Pinpoint the cell where the given text exists, returning its (x, y) midpoint coordinate. 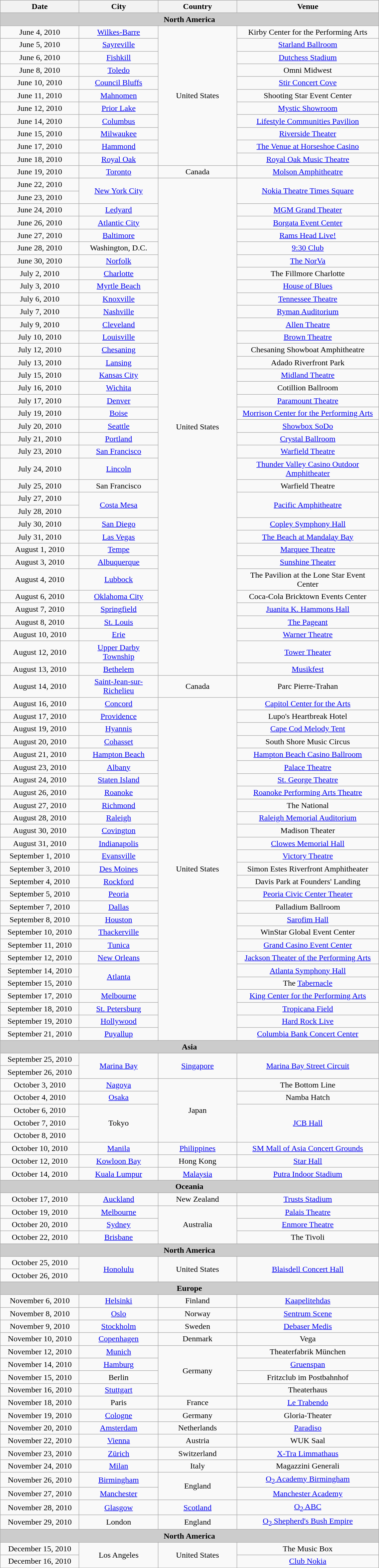
June 23, 2010 (40, 197)
Adado Riverfront Park (308, 362)
August 16, 2010 (40, 704)
August 27, 2010 (40, 805)
The Pavilion at the Lone Star Event Center (308, 579)
The Beach at Mandalay Bay (308, 537)
Simon Estes Riverfront Amphitheater (308, 869)
Evansville (119, 856)
July 31, 2010 (40, 537)
November 20, 2010 (40, 1428)
Columbia Bank Concert Center (308, 1034)
Toronto (119, 172)
July 27, 2010 (40, 499)
Albuquerque (119, 562)
Amsterdam (119, 1428)
Molson Amphitheatre (308, 172)
Auckland (119, 1199)
Nokia Theatre Times Square (308, 191)
Thackerville (119, 932)
Magazzini Generali (308, 1466)
Columbus (119, 121)
Enmore Theatre (308, 1225)
Norfolk (119, 261)
June 6, 2010 (40, 57)
Le Trabendo (308, 1402)
St. Louis (119, 622)
August 14, 2010 (40, 687)
November 9, 2010 (40, 1326)
Ryman Auditorium (308, 312)
July 7, 2010 (40, 312)
House of Blues (308, 286)
September 7, 2010 (40, 907)
Sayreville (119, 45)
Hammond (119, 146)
Council Bluffs (119, 83)
September 21, 2010 (40, 1034)
Grand Casino Event Center (308, 945)
Toledo (119, 70)
Country (198, 7)
Peoria Civic Center Theater (308, 894)
O2 Shepherd's Bush Empire (308, 1522)
November 22, 2010 (40, 1441)
Lupo's Heartbreak Hotel (308, 716)
Nashville (119, 312)
Denver (119, 401)
Shooting Star Event Center (308, 95)
Des Moines (119, 869)
Lincoln (119, 469)
Austria (198, 1441)
The Fillmore Charlotte (308, 273)
Berlin (119, 1377)
Nagoya (119, 1085)
Tropicana Field (308, 1009)
Parc Pierre-Trahan (308, 687)
Cohasset (119, 742)
Hamburg (119, 1364)
November 28, 2010 (40, 1507)
Gloria-Theater (308, 1415)
September 12, 2010 (40, 958)
September 19, 2010 (40, 1021)
July 16, 2010 (40, 388)
Atlantic City (119, 223)
August 19, 2010 (40, 729)
Costa Mesa (119, 505)
August 23, 2010 (40, 767)
June 26, 2010 (40, 223)
Charlotte (119, 273)
Las Vegas (119, 537)
WinStar Global Event Center (308, 932)
Trusts Stadium (308, 1199)
September 11, 2010 (40, 945)
South Shore Music Circus (308, 742)
September 8, 2010 (40, 920)
Europe (189, 1288)
June 11, 2010 (40, 95)
October 19, 2010 (40, 1212)
November 6, 2010 (40, 1301)
June 27, 2010 (40, 235)
August 3, 2010 (40, 562)
October 6, 2010 (40, 1110)
Blaisdell Concert Hall (308, 1269)
Juanita K. Hammons Hall (308, 609)
Chesaning (119, 350)
August 6, 2010 (40, 597)
Thunder Valley Casino Outdoor Amphitheater (308, 469)
December 15, 2010 (40, 1549)
Madison Theater (308, 831)
Denmark (198, 1339)
Gruenspan (308, 1364)
Seattle (119, 426)
Stockholm (119, 1326)
July 28, 2010 (40, 511)
Puyallup (119, 1034)
Rams Head Live! (308, 235)
August 30, 2010 (40, 831)
Albany (119, 767)
August 8, 2010 (40, 622)
November 18, 2010 (40, 1402)
September 5, 2010 (40, 894)
September 17, 2010 (40, 996)
Hampton Beach (119, 754)
St. Petersburg (119, 1009)
Lifestyle Communities Pavilion (308, 121)
July 17, 2010 (40, 401)
Clowes Memorial Hall (308, 843)
Brown Theatre (308, 337)
San Diego (119, 524)
Upper Darby Township (119, 652)
The National (308, 805)
Wichita (119, 388)
November 24, 2010 (40, 1466)
August 21, 2010 (40, 754)
Hong Kong (198, 1161)
Milwaukee (119, 134)
Manchester (119, 1494)
Oceania (189, 1186)
The Tivoli (308, 1237)
Manchester Academy (308, 1494)
London (119, 1522)
Concord (119, 704)
September 25, 2010 (40, 1059)
Starland Ballroom (308, 45)
Fishkill (119, 57)
October 17, 2010 (40, 1199)
November 8, 2010 (40, 1314)
Crystal Ballroom (308, 439)
Indianapolis (119, 843)
September 4, 2010 (40, 881)
July 13, 2010 (40, 362)
Debaser Medis (308, 1326)
MGM Grand Theater (308, 210)
November 29, 2010 (40, 1522)
June 8, 2010 (40, 70)
August 12, 2010 (40, 652)
Theaterhaus (308, 1390)
Springfield (119, 609)
Theaterfabrik München (308, 1352)
July 6, 2010 (40, 299)
Scotland (198, 1507)
Raleigh Memorial Auditorium (308, 818)
July 19, 2010 (40, 413)
September 3, 2010 (40, 869)
Tokyo (119, 1123)
Norway (198, 1314)
September 10, 2010 (40, 932)
October 20, 2010 (40, 1225)
Midland Theatre (308, 375)
Omni Midwest (308, 70)
Date (40, 7)
August 4, 2010 (40, 579)
Sweden (198, 1326)
November 12, 2010 (40, 1352)
Capitol Center for the Arts (308, 704)
September 1, 2010 (40, 856)
Providence (119, 716)
July 20, 2010 (40, 426)
Los Angeles (119, 1555)
Tower Theater (308, 652)
Richmond (119, 805)
Peoria (119, 894)
Musikfest (308, 669)
Riverside Theater (308, 134)
New York City (119, 191)
Osaka (119, 1098)
November 10, 2010 (40, 1339)
Kansas City (119, 375)
Munich (119, 1352)
September 15, 2010 (40, 983)
Louisville (119, 337)
July 10, 2010 (40, 337)
Mystic Showroom (308, 108)
Australia (198, 1224)
Kowloon Bay (119, 1161)
New Zealand (198, 1199)
June 5, 2010 (40, 45)
August 20, 2010 (40, 742)
Sydney (119, 1225)
Singapore (198, 1066)
Saint-Jean-sur-Richelieu (119, 687)
September 26, 2010 (40, 1072)
Switzerland (198, 1453)
Kaapelitehdas (308, 1301)
O2 Academy Birmingham (308, 1480)
King Center for the Performing Arts (308, 996)
Birmingham (119, 1480)
July 25, 2010 (40, 486)
Wilkes-Barre (119, 32)
Marina Bay Street Circuit (308, 1066)
Helsinki (119, 1301)
Tunica (119, 945)
Sarofim Hall (308, 920)
Ledyard (119, 210)
Italy (198, 1466)
WUK Saal (308, 1441)
Hampton Beach Casino Ballroom (308, 754)
Vienna (119, 1441)
August 24, 2010 (40, 780)
July 9, 2010 (40, 324)
Prior Lake (119, 108)
November 19, 2010 (40, 1415)
Honolulu (119, 1269)
Copley Symphony Hall (308, 524)
July 24, 2010 (40, 469)
August 28, 2010 (40, 818)
Baltimore (119, 235)
June 4, 2010 (40, 32)
October 7, 2010 (40, 1123)
Bethelem (119, 669)
Dutchess Stadium (308, 57)
July 3, 2010 (40, 286)
Raleigh (119, 818)
August 26, 2010 (40, 792)
Oklahoma City (119, 597)
October 12, 2010 (40, 1161)
October 8, 2010 (40, 1136)
December 16, 2010 (40, 1561)
Venue (308, 7)
Sentrum Scene (308, 1314)
Stuttgart (119, 1390)
Glasgow (119, 1507)
Copenhagen (119, 1339)
November 27, 2010 (40, 1494)
Cologne (119, 1415)
Lansing (119, 362)
Coca-Cola Bricktown Events Center (308, 597)
Chesaning Showboat Amphitheatre (308, 350)
July 15, 2010 (40, 375)
The Bottom Line (308, 1085)
Rockford (119, 881)
November 23, 2010 (40, 1453)
Brisbane (119, 1237)
October 4, 2010 (40, 1098)
June 17, 2010 (40, 146)
Cape Cod Melody Tent (308, 729)
Kirby Center for the Performing Arts (308, 32)
Finland (198, 1301)
Victory Theatre (308, 856)
November 15, 2010 (40, 1377)
Royal Oak Music Theatre (308, 159)
June 10, 2010 (40, 83)
June 30, 2010 (40, 261)
Paramount Theatre (308, 401)
Cotillion Ballroom (308, 388)
October 22, 2010 (40, 1237)
Fritzclub im Postbahnhof (308, 1377)
Boise (119, 413)
Staten Island (119, 780)
Milan (119, 1466)
Zürich (119, 1453)
City (119, 7)
Club Nokia (308, 1561)
Royal Oak (119, 159)
Myrtle Beach (119, 286)
Houston (119, 920)
June 18, 2010 (40, 159)
Tempe (119, 549)
Oslo (119, 1314)
August 31, 2010 (40, 843)
Palais Theatre (308, 1212)
Netherlands (198, 1428)
The Venue at Horseshoe Casino (308, 146)
Paradiso (308, 1428)
July 30, 2010 (40, 524)
November 14, 2010 (40, 1364)
June 15, 2010 (40, 134)
Hollywood (119, 1021)
St. George Theatre (308, 780)
Roanoke Performing Arts Theatre (308, 792)
Dallas (119, 907)
Asia (189, 1047)
Pacific Amphitheatre (308, 505)
Hard Rock Live (308, 1021)
Palladium Ballroom (308, 907)
Lubbock (119, 579)
The NorVa (308, 261)
August 7, 2010 (40, 609)
Sunshine Theater (308, 562)
Marquee Theatre (308, 549)
October 25, 2010 (40, 1263)
Erie (119, 635)
June 28, 2010 (40, 248)
October 14, 2010 (40, 1174)
X-Tra Limmathaus (308, 1453)
O2 ABC (308, 1507)
Japan (198, 1110)
Jackson Theater of the Performing Arts (308, 958)
June 24, 2010 (40, 210)
The Tabernacle (308, 983)
Morrison Center for the Performing Arts (308, 413)
Vega (308, 1339)
Warner Theatre (308, 635)
Namba Hatch (308, 1098)
Palace Theatre (308, 767)
July 2, 2010 (40, 273)
SM Mall of Asia Concert Grounds (308, 1148)
Mahnomen (119, 95)
Marina Bay (119, 1066)
July 21, 2010 (40, 439)
Roanoke (119, 792)
The Music Box (308, 1549)
Malaysia (198, 1174)
August 1, 2010 (40, 549)
Philippines (198, 1148)
Tennessee Theatre (308, 299)
June 19, 2010 (40, 172)
Paris (119, 1402)
Atlanta (119, 977)
June 14, 2010 (40, 121)
July 23, 2010 (40, 451)
July 12, 2010 (40, 350)
Manila (119, 1148)
October 26, 2010 (40, 1276)
The Pageant (308, 622)
Kuala Lumpur (119, 1174)
Borgata Event Center (308, 223)
August 10, 2010 (40, 635)
September 18, 2010 (40, 1009)
9:30 Club (308, 248)
France (198, 1402)
October 3, 2010 (40, 1085)
Atlanta Symphony Hall (308, 970)
Showbox SoDo (308, 426)
Cleveland (119, 324)
August 17, 2010 (40, 716)
Allen Theatre (308, 324)
June 22, 2010 (40, 185)
Washington, D.C. (119, 248)
Knoxville (119, 299)
November 26, 2010 (40, 1480)
September 14, 2010 (40, 970)
JCB Hall (308, 1123)
August 13, 2010 (40, 669)
Star Hall (308, 1161)
Covington (119, 831)
October 10, 2010 (40, 1148)
Hyannis (119, 729)
June 12, 2010 (40, 108)
Davis Park at Founders' Landing (308, 881)
Portland (119, 439)
New Orleans (119, 958)
Putra Indoor Stadium (308, 1174)
Stir Concert Cove (308, 83)
November 16, 2010 (40, 1390)
